Return [x, y] of the center of cell containing provided text 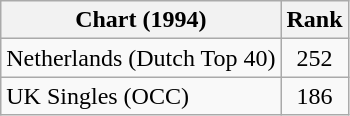
252 [314, 58]
Rank [314, 20]
186 [314, 96]
UK Singles (OCC) [141, 96]
Chart (1994) [141, 20]
Netherlands (Dutch Top 40) [141, 58]
